Provide the [x, y] coordinate of the cell's center where the given text is located.  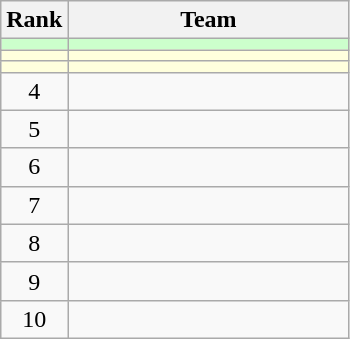
7 [34, 205]
5 [34, 129]
Team [208, 20]
8 [34, 243]
Rank [34, 20]
10 [34, 319]
6 [34, 167]
4 [34, 91]
9 [34, 281]
